Identify which cell holds the provided text, then report its (x, y) central coordinate. 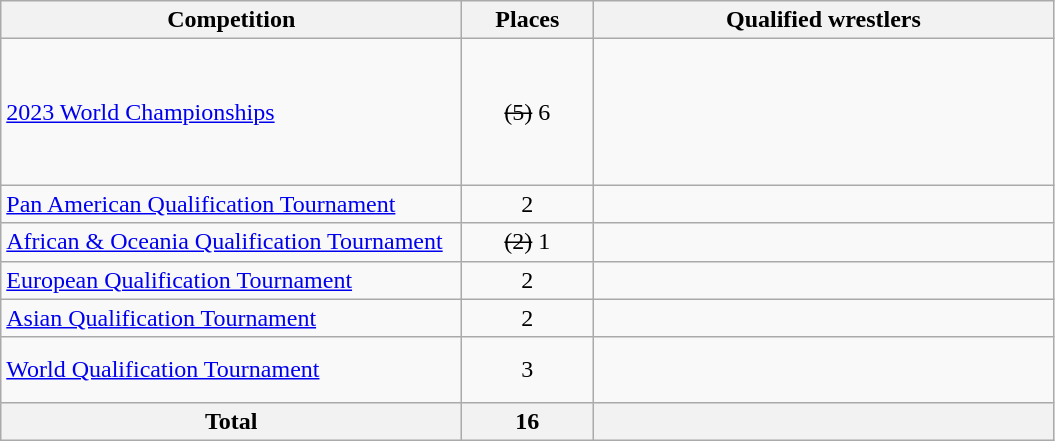
(5) 6 (528, 112)
Pan American Qualification Tournament (232, 204)
World Qualification Tournament (232, 370)
3 (528, 370)
Competition (232, 20)
Places (528, 20)
African & Oceania Qualification Tournament (232, 242)
2023 World Championships (232, 112)
16 (528, 421)
(2) 1 (528, 242)
European Qualification Tournament (232, 280)
Total (232, 421)
Asian Qualification Tournament (232, 318)
Qualified wrestlers (824, 20)
